Output the [X, Y] coordinate of the center of the cell containing the given text.  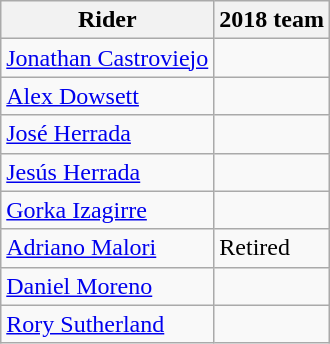
Rider [108, 20]
Adriano Malori [108, 248]
José Herrada [108, 134]
Alex Dowsett [108, 96]
Rory Sutherland [108, 324]
Jesús Herrada [108, 172]
Retired [272, 248]
Gorka Izagirre [108, 210]
Daniel Moreno [108, 286]
2018 team [272, 20]
Jonathan Castroviejo [108, 58]
